Locate the cell with the specified text and output its (X, Y) center coordinate. 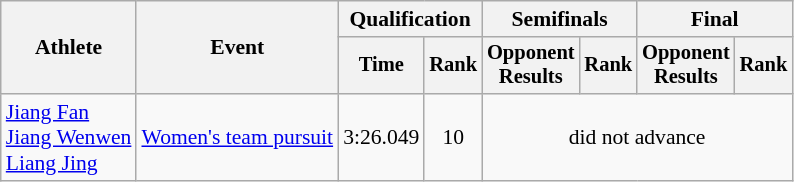
Jiang FanJiang WenwenLiang Jing (69, 138)
Event (237, 48)
3:26.049 (381, 138)
Time (381, 66)
10 (453, 138)
Final (714, 19)
Qualification (410, 19)
Athlete (69, 48)
Women's team pursuit (237, 138)
did not advance (637, 138)
Semifinals (560, 19)
